Detect which cell encompasses the target text, then output its (X, Y) center coordinate. 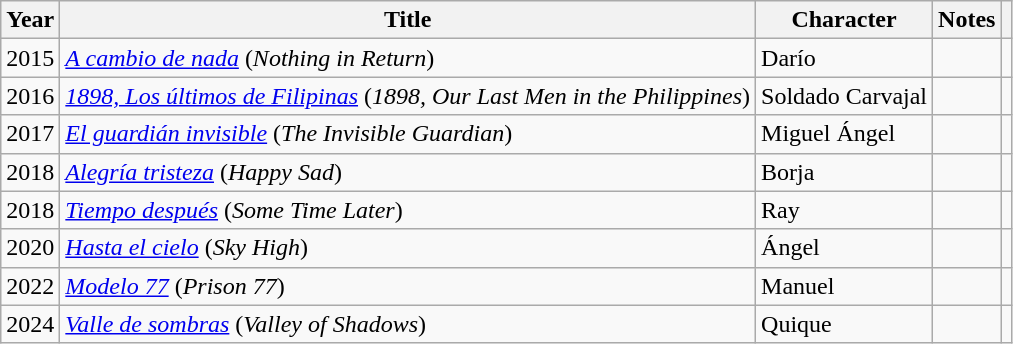
Modelo 77 (Prison 77) (408, 286)
2024 (30, 324)
Notes (967, 20)
2016 (30, 96)
Borja (844, 172)
Manuel (844, 286)
Year (30, 20)
Darío (844, 58)
Miguel Ángel (844, 134)
Title (408, 20)
2020 (30, 248)
A cambio de nada (Nothing in Return) (408, 58)
Soldado Carvajal (844, 96)
2017 (30, 134)
2015 (30, 58)
Quique (844, 324)
Tiempo después (Some Time Later) (408, 210)
Ray (844, 210)
Alegría tristeza (Happy Sad) (408, 172)
Hasta el cielo (Sky High) (408, 248)
1898, Los últimos de Filipinas (1898, Our Last Men in the Philippines) (408, 96)
Character (844, 20)
Ángel (844, 248)
Valle de sombras (Valley of Shadows) (408, 324)
2022 (30, 286)
El guardián invisible (The Invisible Guardian) (408, 134)
